Identify which cell holds the provided text, then report its (X, Y) central coordinate. 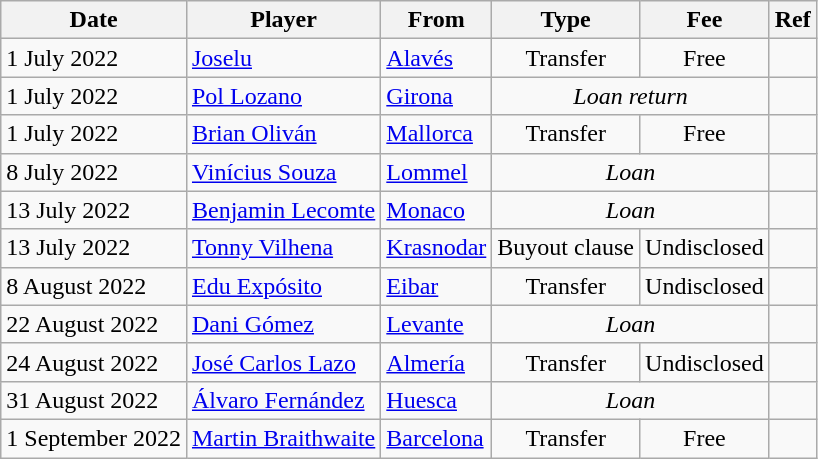
Brian Oliván (283, 134)
31 August 2022 (94, 400)
Fee (705, 20)
24 August 2022 (94, 362)
Benjamin Lecomte (283, 210)
Eibar (436, 286)
8 July 2022 (94, 172)
Alavés (436, 58)
Huesca (436, 400)
From (436, 20)
22 August 2022 (94, 324)
Edu Expósito (283, 286)
Lommel (436, 172)
Álvaro Fernández (283, 400)
Type (566, 20)
Buyout clause (566, 248)
1 September 2022 (94, 438)
Dani Gómez (283, 324)
Martin Braithwaite (283, 438)
Date (94, 20)
José Carlos Lazo (283, 362)
Ref (792, 20)
Player (283, 20)
Girona (436, 96)
Tonny Vilhena (283, 248)
Joselu (283, 58)
Vinícius Souza (283, 172)
Pol Lozano (283, 96)
Monaco (436, 210)
Loan return (630, 96)
Barcelona (436, 438)
Levante (436, 324)
Krasnodar (436, 248)
Almería (436, 362)
Mallorca (436, 134)
8 August 2022 (94, 286)
